Return [x, y] of the center of cell containing provided text 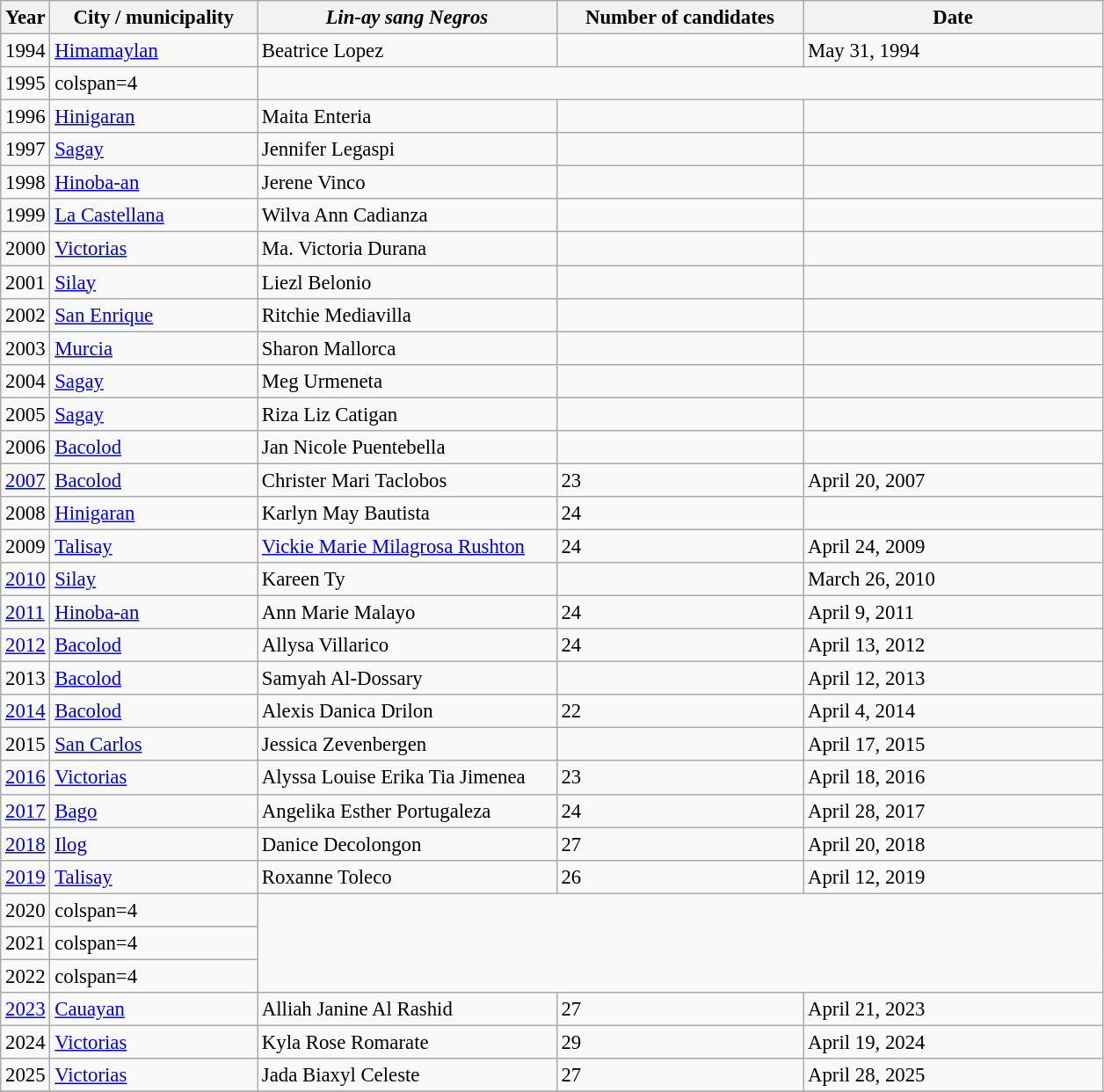
Ma. Victoria Durana [406, 249]
La Castellana [154, 215]
Danice Decolongon [406, 844]
Angelika Esther Portugaleza [406, 811]
Beatrice Lopez [406, 51]
Riza Liz Catigan [406, 414]
2000 [25, 249]
Alliah Janine Al Rashid [406, 1009]
April 4, 2014 [953, 711]
1998 [25, 183]
April 21, 2023 [953, 1009]
City / municipality [154, 18]
San Enrique [154, 315]
Karlyn May Bautista [406, 513]
Vickie Marie Milagrosa Rushton [406, 546]
Jada Biaxyl Celeste [406, 1075]
Alexis Danica Drilon [406, 711]
Bago [154, 811]
26 [680, 877]
1999 [25, 215]
1996 [25, 117]
2005 [25, 414]
2018 [25, 844]
April 20, 2007 [953, 480]
1997 [25, 149]
April 20, 2018 [953, 844]
2017 [25, 811]
2015 [25, 745]
April 19, 2024 [953, 1042]
2001 [25, 282]
Jennifer Legaspi [406, 149]
Murcia [154, 348]
May 31, 1994 [953, 51]
Cauayan [154, 1009]
Christer Mari Taclobos [406, 480]
2019 [25, 877]
Meg Urmeneta [406, 381]
2014 [25, 711]
Jessica Zevenbergen [406, 745]
2021 [25, 943]
1994 [25, 51]
Wilva Ann Cadianza [406, 215]
April 12, 2019 [953, 877]
2004 [25, 381]
2016 [25, 778]
Date [953, 18]
2023 [25, 1009]
Ann Marie Malayo [406, 613]
March 26, 2010 [953, 579]
Year [25, 18]
Ilog [154, 844]
Number of candidates [680, 18]
April 12, 2013 [953, 679]
April 18, 2016 [953, 778]
2003 [25, 348]
1995 [25, 84]
2008 [25, 513]
Lin-ay sang Negros [406, 18]
2012 [25, 645]
2009 [25, 546]
Kareen Ty [406, 579]
April 28, 2017 [953, 811]
Samyah Al-Dossary [406, 679]
2024 [25, 1042]
April 9, 2011 [953, 613]
2022 [25, 976]
Sharon Mallorca [406, 348]
29 [680, 1042]
Kyla Rose Romarate [406, 1042]
Roxanne Toleco [406, 877]
San Carlos [154, 745]
Jerene Vinco [406, 183]
2007 [25, 480]
Allysa Villarico [406, 645]
April 28, 2025 [953, 1075]
2011 [25, 613]
2013 [25, 679]
April 24, 2009 [953, 546]
2006 [25, 448]
Liezl Belonio [406, 282]
April 13, 2012 [953, 645]
Ritchie Mediavilla [406, 315]
2010 [25, 579]
2020 [25, 910]
Maita Enteria [406, 117]
2002 [25, 315]
April 17, 2015 [953, 745]
Himamaylan [154, 51]
2025 [25, 1075]
Alyssa Louise Erika Tia Jimenea [406, 778]
Jan Nicole Puentebella [406, 448]
22 [680, 711]
